Scan for the cell matching the given text and deliver its (X, Y) coordinate at center. 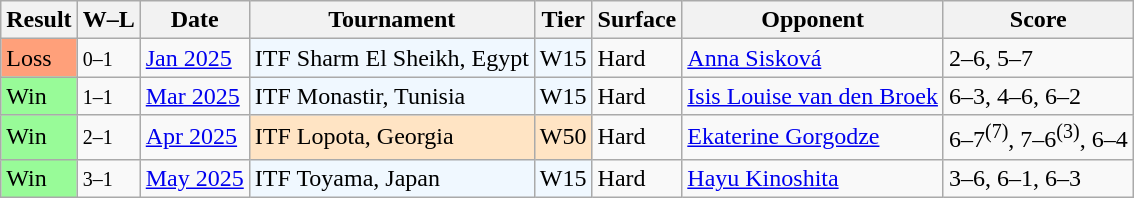
3–6, 6–1, 6–3 (1038, 178)
Anna Sisková (813, 58)
Mar 2025 (194, 96)
Ekaterine Gorgodze (813, 138)
ITF Toyama, Japan (392, 178)
1–1 (108, 96)
Apr 2025 (194, 138)
Jan 2025 (194, 58)
Tier (563, 20)
Opponent (813, 20)
ITF Lopota, Georgia (392, 138)
Score (1038, 20)
W50 (563, 138)
ITF Monastir, Tunisia (392, 96)
W–L (108, 20)
Hayu Kinoshita (813, 178)
6–3, 4–6, 6–2 (1038, 96)
2–6, 5–7 (1038, 58)
6–7(7), 7–6(3), 6–4 (1038, 138)
Loss (39, 58)
Surface (637, 20)
0–1 (108, 58)
ITF Sharm El Sheikh, Egypt (392, 58)
Isis Louise van den Broek (813, 96)
Date (194, 20)
3–1 (108, 178)
Result (39, 20)
May 2025 (194, 178)
2–1 (108, 138)
Tournament (392, 20)
